Locate the cell with the specified text and output its [X, Y] center coordinate. 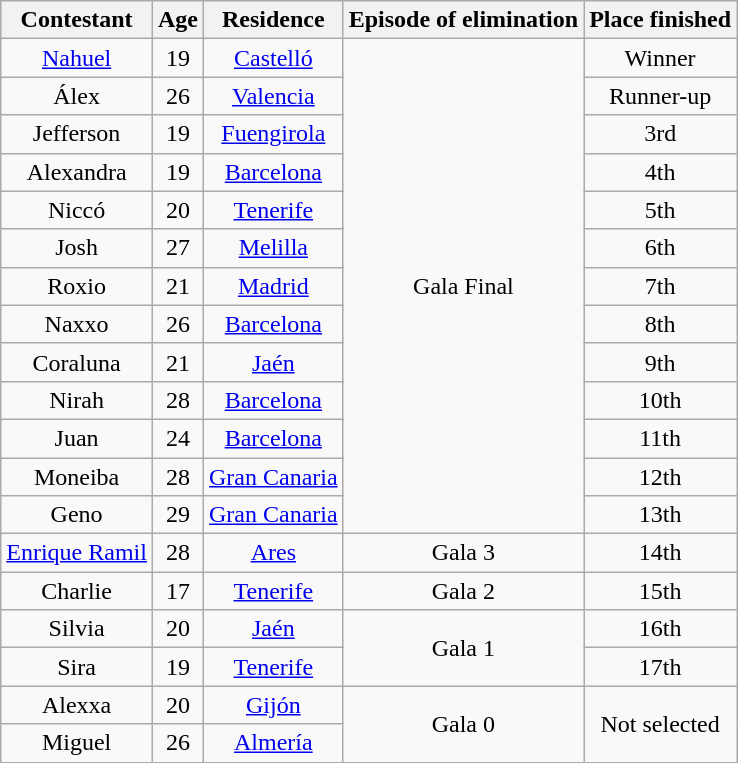
5th [660, 210]
Nahuel [77, 58]
Residence [274, 20]
3rd [660, 134]
Naxxo [77, 324]
Gala 0 [463, 724]
Geno [77, 515]
17th [660, 667]
Ares [274, 553]
Sira [77, 667]
11th [660, 438]
Gijón [274, 705]
Niccó [77, 210]
Valencia [274, 96]
Juan [77, 438]
15th [660, 591]
8th [660, 324]
Contestant [77, 20]
Runner-up [660, 96]
Alexandra [77, 172]
13th [660, 515]
Age [178, 20]
Melilla [274, 248]
Gala 2 [463, 591]
Alexxa [77, 705]
4th [660, 172]
Jefferson [77, 134]
Enrique Ramil [77, 553]
Gala 1 [463, 648]
16th [660, 629]
Moneiba [77, 477]
Castelló [274, 58]
Not selected [660, 724]
Madrid [274, 286]
Álex [77, 96]
Nirah [77, 400]
29 [178, 515]
Episode of elimination [463, 20]
Gala Final [463, 286]
9th [660, 362]
Miguel [77, 743]
12th [660, 477]
Silvia [77, 629]
Josh [77, 248]
14th [660, 553]
27 [178, 248]
Fuengirola [274, 134]
Coraluna [77, 362]
Roxio [77, 286]
Place finished [660, 20]
Gala 3 [463, 553]
24 [178, 438]
6th [660, 248]
7th [660, 286]
17 [178, 591]
Almería [274, 743]
10th [660, 400]
Charlie [77, 591]
Winner [660, 58]
